Pinpoint the cell where the given text exists, returning its [X, Y] midpoint coordinate. 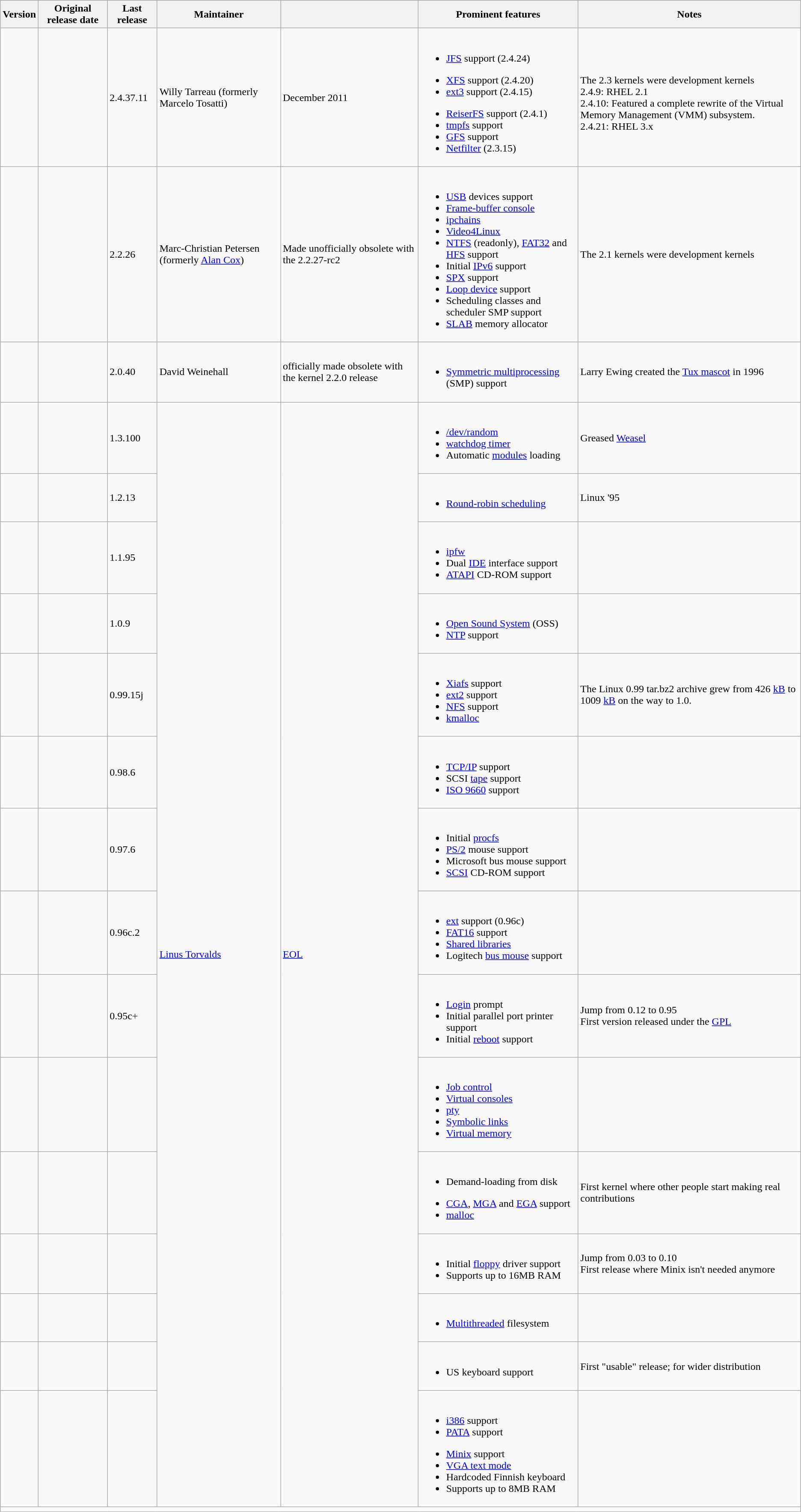
Original release date [73, 15]
2.2.26 [132, 254]
Larry Ewing created the Tux mascot in 1996 [689, 372]
Initial floppy driver supportSupports up to 16MB RAM [498, 1264]
Initial procfsPS/2 mouse supportMicrosoft bus mouse supportSCSI CD-ROM support [498, 849]
Symmetric multiprocessing (SMP) support [498, 372]
David Weinehall [219, 372]
Last release [132, 15]
Marc-Christian Petersen (formerly Alan Cox) [219, 254]
Job controlVirtual consolesptySymbolic linksVirtual memory [498, 1104]
The Linux 0.99 tar.bz2 archive grew from 426 kB to 1009 kB on the way to 1.0. [689, 695]
Open Sound System (OSS)NTP support [498, 623]
/dev/randomwatchdog timerAutomatic modules loading [498, 438]
EOL [350, 955]
1.3.100 [132, 438]
0.97.6 [132, 849]
Notes [689, 15]
2.0.40 [132, 372]
i386 supportPATA supportMinix supportVGA text modeHardcoded Finnish keyboardSupports up to 8MB RAM [498, 1449]
Login promptInitial parallel port printer supportInitial reboot support [498, 1016]
The 2.1 kernels were development kernels [689, 254]
0.98.6 [132, 772]
0.95c+ [132, 1016]
December 2011 [350, 98]
Demand-loading from diskCGA, MGA and EGA supportmalloc [498, 1193]
Multithreaded filesystem [498, 1318]
1.2.13 [132, 497]
0.99.15j [132, 695]
Jump from 0.12 to 0.95First version released under the GPL [689, 1016]
1.0.9 [132, 623]
US keyboard support [498, 1366]
TCP/IP supportSCSI tape supportISO 9660 support [498, 772]
Jump from 0.03 to 0.10First release where Minix isn't needed anymore [689, 1264]
Made unofficially obsolete with the 2.2.27-rc2 [350, 254]
Willy Tarreau (formerly Marcelo Tosatti) [219, 98]
Greased Weasel [689, 438]
0.96c.2 [132, 932]
Linus Torvalds [219, 955]
Prominent features [498, 15]
Linux '95 [689, 497]
1.1.95 [132, 557]
JFS support (2.4.24)XFS support (2.4.20)ext3 support (2.4.15)ReiserFS support (2.4.1)tmpfs supportGFS supportNetfilter (2.3.15) [498, 98]
First kernel where other people start making real contributions [689, 1193]
ext support (0.96c)FAT16 supportShared librariesLogitech bus mouse support [498, 932]
officially made obsolete with the kernel 2.2.0 release [350, 372]
Version [20, 15]
2.4.37.11 [132, 98]
Maintainer [219, 15]
First "usable" release; for wider distribution [689, 1366]
Round-robin scheduling [498, 497]
Xiafs supportext2 supportNFS supportkmalloc [498, 695]
ipfwDual IDE interface supportATAPI CD-ROM support [498, 557]
